Pinpoint the cell where the given text exists, returning its [x, y] midpoint coordinate. 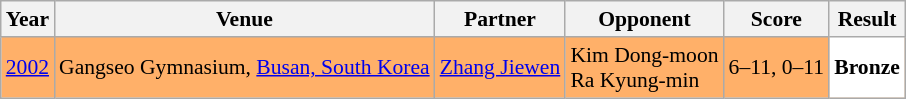
Zhang Jiewen [500, 68]
6–11, 0–11 [777, 68]
Kim Dong-moon Ra Kyung-min [644, 68]
2002 [28, 68]
Result [867, 19]
Year [28, 19]
Bronze [867, 68]
Opponent [644, 19]
Gangseo Gymnasium, Busan, South Korea [244, 68]
Venue [244, 19]
Partner [500, 19]
Score [777, 19]
